Scan for the cell matching the given text and deliver its (x, y) coordinate at center. 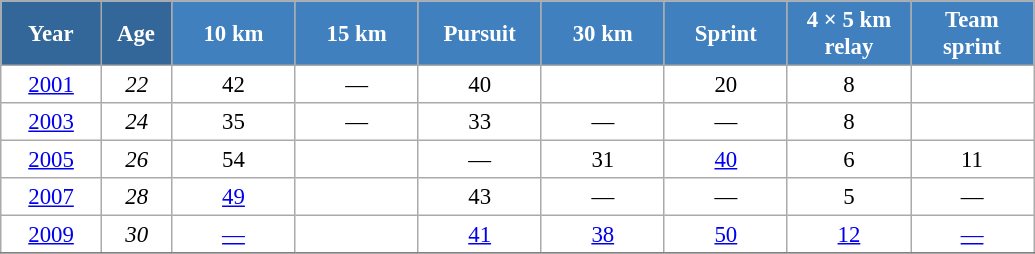
20 (726, 85)
Age (136, 34)
11 (972, 160)
31 (602, 160)
22 (136, 85)
28 (136, 197)
2007 (52, 197)
38 (602, 235)
10 km (234, 34)
Team sprint (972, 34)
30 km (602, 34)
2003 (52, 122)
Year (52, 34)
50 (726, 235)
30 (136, 235)
5 (848, 197)
2001 (52, 85)
6 (848, 160)
33 (480, 122)
4 × 5 km relay (848, 34)
42 (234, 85)
26 (136, 160)
12 (848, 235)
35 (234, 122)
49 (234, 197)
54 (234, 160)
24 (136, 122)
Sprint (726, 34)
15 km (356, 34)
43 (480, 197)
2009 (52, 235)
Pursuit (480, 34)
41 (480, 235)
2005 (52, 160)
